Extract the [x, y] coordinate from the center of the cell holding the provided text.  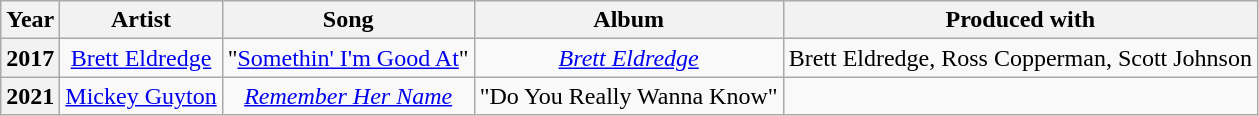
Produced with [1020, 20]
Song [348, 20]
Brett Eldredge, Ross Copperman, Scott Johnson [1020, 58]
Remember Her Name [348, 96]
Mickey Guyton [141, 96]
"Somethin' I'm Good At" [348, 58]
Year [30, 20]
"Do You Really Wanna Know" [628, 96]
2021 [30, 96]
Album [628, 20]
2017 [30, 58]
Artist [141, 20]
